Search for the cell housing the specified text and yield its (x, y) center coordinate. 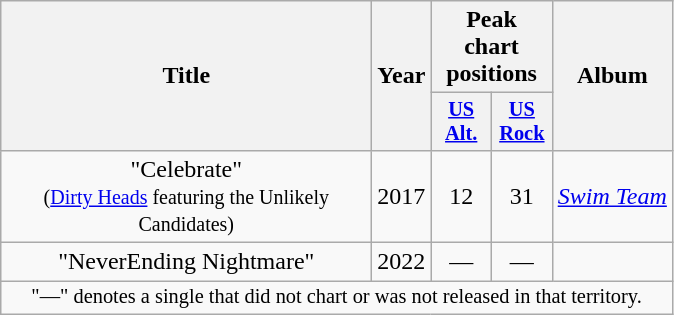
"NeverEnding Nightmare" (186, 262)
Year (402, 76)
2022 (402, 262)
Swim Team (612, 196)
Title (186, 76)
Peak chart positions (492, 47)
"—" denotes a single that did not chart or was not released in that territory. (337, 298)
USAlt. (462, 122)
2017 (402, 196)
Album (612, 76)
31 (522, 196)
USRock (522, 122)
12 (462, 196)
"Celebrate"(Dirty Heads featuring the Unlikely Candidates) (186, 196)
